Extract the (x, y) coordinate from the center of the cell holding the provided text.  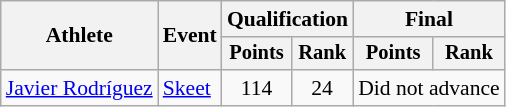
24 (322, 88)
114 (256, 88)
Skeet (190, 88)
Qualification (288, 19)
Javier Rodríguez (80, 88)
Did not advance (429, 88)
Event (190, 36)
Final (429, 19)
Athlete (80, 36)
